Find where the given text appears and provide that cell's center as [X, Y] coordinate. 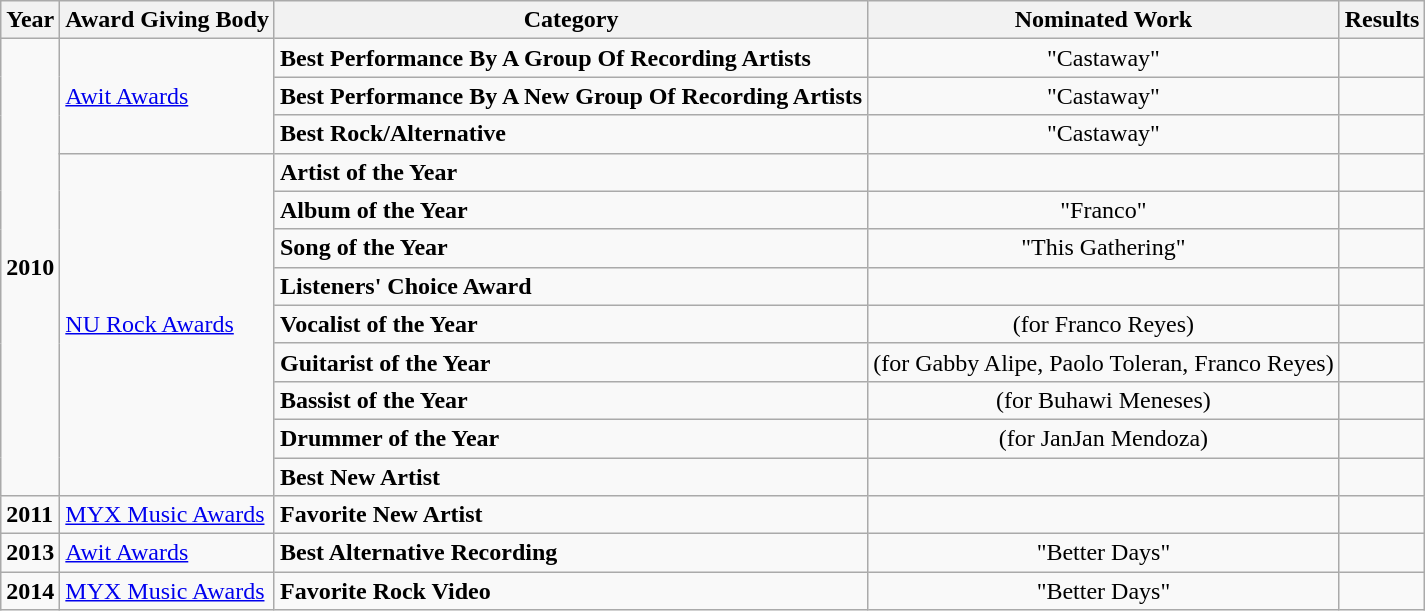
Best Rock/Alternative [570, 134]
Best New Artist [570, 477]
2010 [30, 268]
2011 [30, 515]
Best Performance By A Group Of Recording Artists [570, 58]
(for JanJan Mendoza) [1104, 438]
Drummer of the Year [570, 438]
Album of the Year [570, 210]
Year [30, 20]
Category [570, 20]
Bassist of the Year [570, 400]
(for Gabby Alipe, Paolo Toleran, Franco Reyes) [1104, 362]
"Franco" [1104, 210]
2014 [30, 591]
Best Alternative Recording [570, 553]
Favorite Rock Video [570, 591]
Artist of the Year [570, 172]
Best Performance By A New Group Of Recording Artists [570, 96]
Award Giving Body [168, 20]
Listeners' Choice Award [570, 286]
2013 [30, 553]
Nominated Work [1104, 20]
Guitarist of the Year [570, 362]
"This Gathering" [1104, 248]
NU Rock Awards [168, 324]
(for Franco Reyes) [1104, 324]
Results [1382, 20]
Vocalist of the Year [570, 324]
Song of the Year [570, 248]
(for Buhawi Meneses) [1104, 400]
Favorite New Artist [570, 515]
